Pinpoint the cell where the given text exists, returning its (x, y) midpoint coordinate. 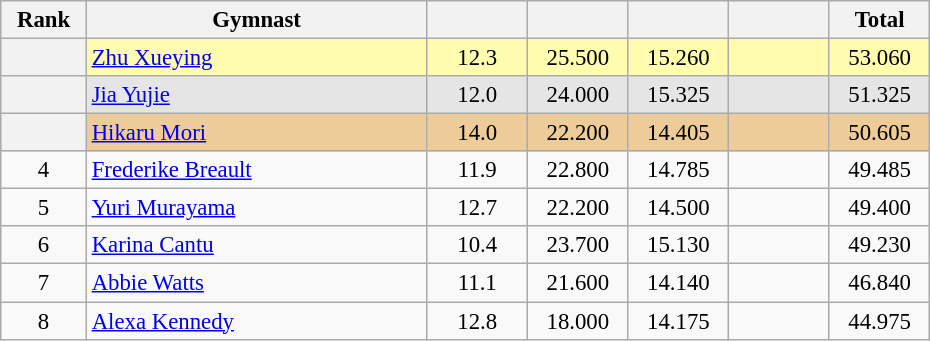
14.140 (678, 283)
11.9 (478, 170)
15.260 (678, 58)
Alexa Kennedy (256, 321)
51.325 (880, 95)
15.130 (678, 245)
15.325 (678, 95)
22.800 (578, 170)
Zhu Xueying (256, 58)
14.500 (678, 208)
Abbie Watts (256, 283)
5 (44, 208)
50.605 (880, 133)
12.7 (478, 208)
12.3 (478, 58)
4 (44, 170)
53.060 (880, 58)
11.1 (478, 283)
21.600 (578, 283)
49.400 (880, 208)
Total (880, 20)
25.500 (578, 58)
18.000 (578, 321)
14.0 (478, 133)
44.975 (880, 321)
49.485 (880, 170)
10.4 (478, 245)
Gymnast (256, 20)
46.840 (880, 283)
7 (44, 283)
14.175 (678, 321)
8 (44, 321)
14.785 (678, 170)
Karina Cantu (256, 245)
23.700 (578, 245)
12.0 (478, 95)
Hikaru Mori (256, 133)
Frederike Breault (256, 170)
Yuri Murayama (256, 208)
6 (44, 245)
Jia Yujie (256, 95)
24.000 (578, 95)
49.230 (880, 245)
Rank (44, 20)
14.405 (678, 133)
12.8 (478, 321)
